Scan for the cell matching the given text and deliver its [x, y] coordinate at center. 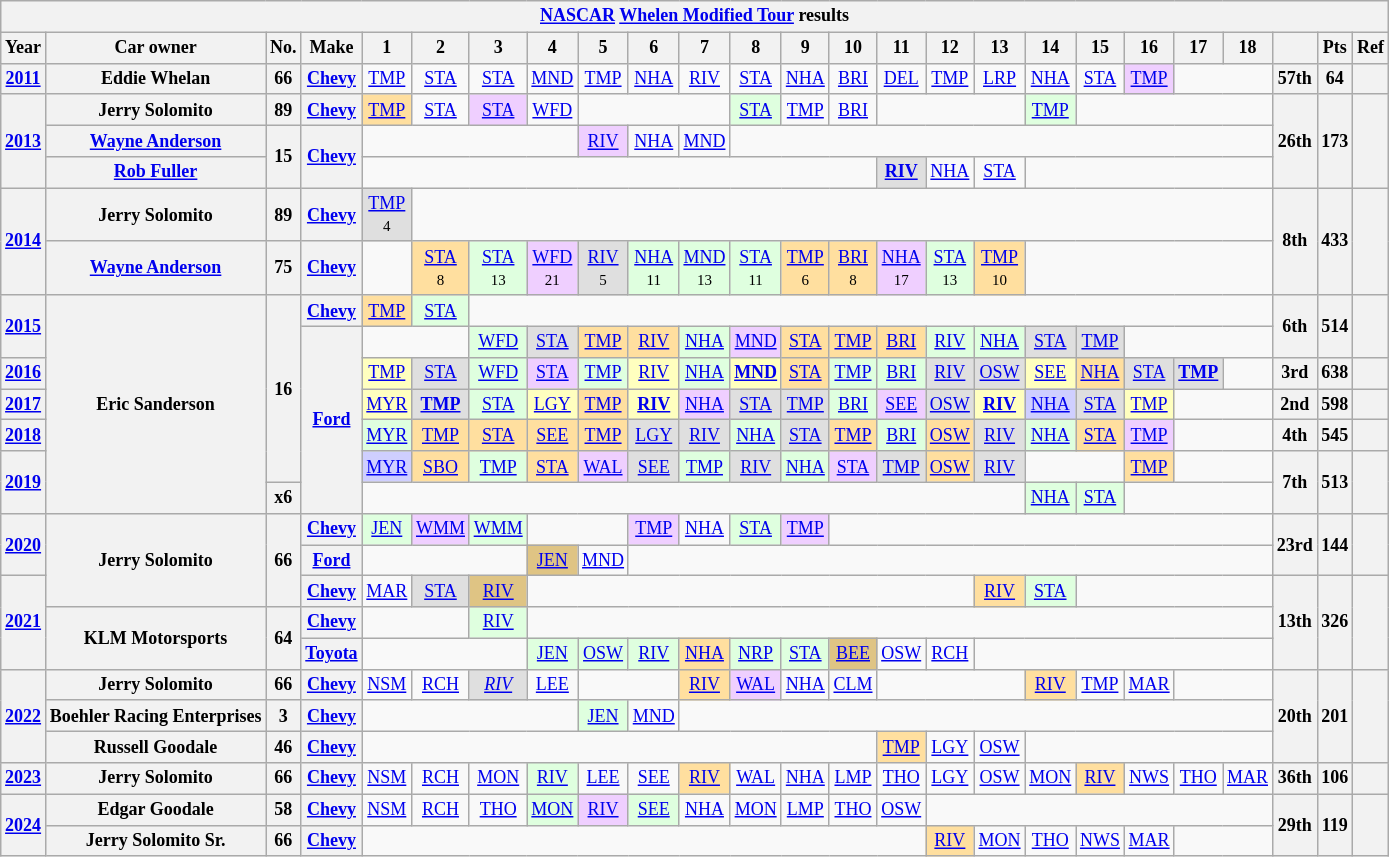
2018 [24, 436]
12 [950, 48]
3rd [1294, 372]
6th [1294, 326]
7th [1294, 482]
NASCAR Whelen Modified Tour results [695, 16]
2020 [24, 544]
2013 [24, 141]
23rd [1294, 544]
2023 [24, 778]
9 [805, 48]
6 [654, 48]
2nd [1294, 404]
75 [284, 268]
4 [552, 48]
46 [284, 748]
Eddie Whelan [155, 78]
4th [1294, 436]
WFD21 [552, 268]
BRI8 [853, 268]
Eric Sanderson [155, 404]
10 [853, 48]
NRP [756, 654]
Jerry Solomito Sr. [155, 840]
SBO [441, 466]
29th [1294, 825]
433 [1335, 242]
Make [332, 48]
Ref [1371, 48]
144 [1335, 544]
DEL [902, 78]
2 [441, 48]
119 [1335, 825]
326 [1335, 623]
7 [704, 48]
Rob Fuller [155, 172]
Russell Goodale [155, 748]
11 [902, 48]
598 [1335, 404]
Car owner [155, 48]
2019 [24, 482]
2015 [24, 326]
2017 [24, 404]
Pts [1335, 48]
2021 [24, 623]
13 [1000, 48]
No. [284, 48]
Edgar Goodale [155, 810]
5 [604, 48]
Toyota [332, 654]
NHA11 [654, 268]
14 [1050, 48]
2014 [24, 242]
17 [1198, 48]
TMP6 [805, 268]
Boehler Racing Enterprises [155, 716]
TMP4 [387, 215]
18 [1248, 48]
x6 [284, 498]
2022 [24, 716]
Year [24, 48]
BEE [853, 654]
2011 [24, 78]
638 [1335, 372]
106 [1335, 778]
MND13 [704, 268]
1 [387, 48]
58 [284, 810]
8th [1294, 242]
2016 [24, 372]
57th [1294, 78]
KLM Motorsports [155, 638]
513 [1335, 482]
173 [1335, 141]
545 [1335, 436]
201 [1335, 716]
514 [1335, 326]
36th [1294, 778]
STA8 [441, 268]
LRP [1000, 78]
NHA17 [902, 268]
8 [756, 48]
TMP10 [1000, 268]
13th [1294, 623]
CLM [853, 684]
26th [1294, 141]
20th [1294, 716]
STA11 [756, 268]
RIV5 [604, 268]
2024 [24, 825]
